Find where the given text appears and provide that cell's center as (X, Y) coordinate. 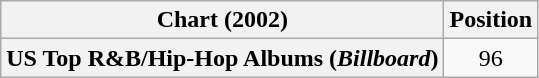
Chart (2002) (222, 20)
Position (491, 20)
US Top R&B/Hip-Hop Albums (Billboard) (222, 58)
96 (491, 58)
